Search for the cell housing the specified text and yield its [X, Y] center coordinate. 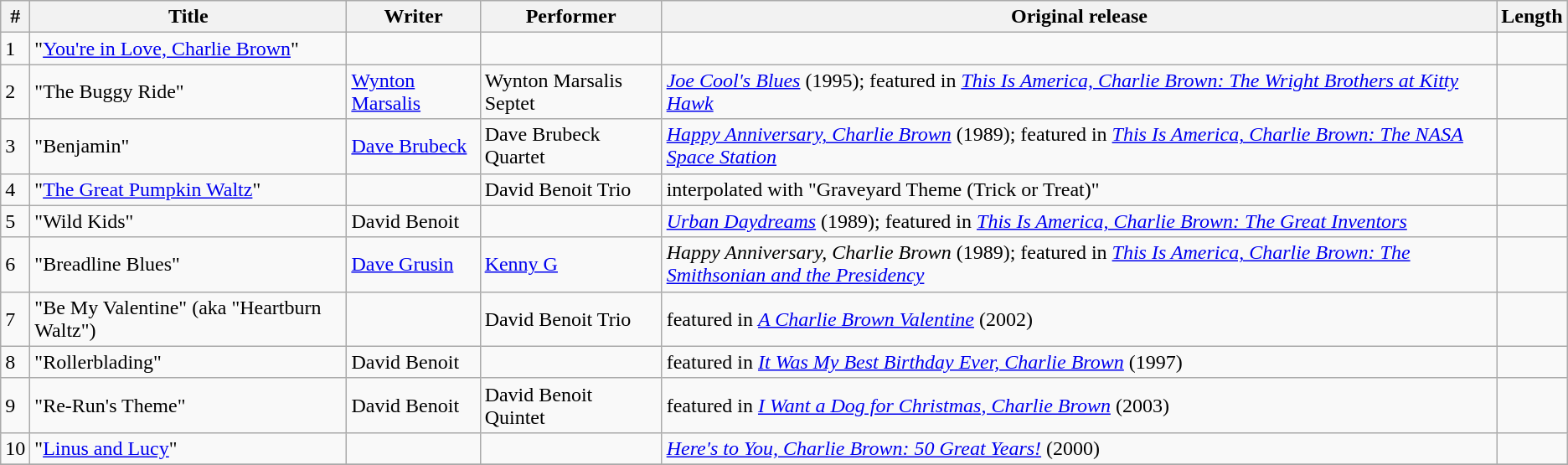
interpolated with "Graveyard Theme (Trick or Treat)" [1079, 189]
8 [15, 362]
2 [15, 92]
Title [188, 17]
Here's to You, Charlie Brown: 50 Great Years! (2000) [1079, 448]
"Benjamin" [188, 146]
featured in I Want a Dog for Christmas, Charlie Brown (2003) [1079, 406]
Dave Brubeck Quartet [571, 146]
1 [15, 49]
"Rollerblading" [188, 362]
Performer [571, 17]
Urban Daydreams (1989); featured in This Is America, Charlie Brown: The Great Inventors [1079, 221]
Happy Anniversary, Charlie Brown (1989); featured in This Is America, Charlie Brown: The Smithsonian and the Presidency [1079, 265]
4 [15, 189]
Original release [1079, 17]
Kenny G [571, 265]
Wynton Marsalis [414, 92]
Wynton Marsalis Septet [571, 92]
featured in A Charlie Brown Valentine (2002) [1079, 318]
Writer [414, 17]
"Breadline Blues" [188, 265]
Length [1532, 17]
Dave Brubeck [414, 146]
"Re-Run's Theme" [188, 406]
Joe Cool's Blues (1995); featured in This Is America, Charlie Brown: The Wright Brothers at Kitty Hawk [1079, 92]
"Be My Valentine" (aka "Heartburn Waltz") [188, 318]
Dave Grusin [414, 265]
"The Great Pumpkin Waltz" [188, 189]
"The Buggy Ride" [188, 92]
featured in It Was My Best Birthday Ever, Charlie Brown (1997) [1079, 362]
Happy Anniversary, Charlie Brown (1989); featured in This Is America, Charlie Brown: The NASA Space Station [1079, 146]
10 [15, 448]
"Linus and Lucy" [188, 448]
David Benoit Quintet [571, 406]
"You're in Love, Charlie Brown" [188, 49]
9 [15, 406]
6 [15, 265]
7 [15, 318]
# [15, 17]
5 [15, 221]
"Wild Kids" [188, 221]
3 [15, 146]
